Scan for the cell matching the given text and deliver its (x, y) coordinate at center. 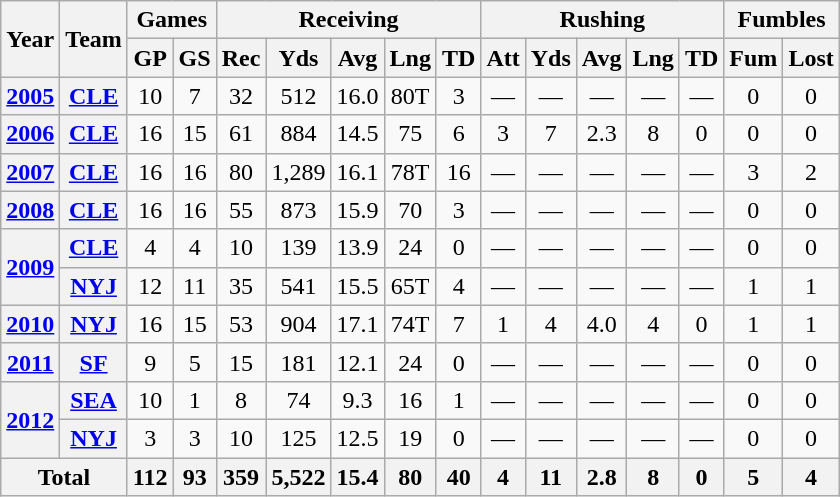
78T (410, 172)
74T (410, 324)
Team (94, 39)
15.9 (358, 210)
19 (410, 438)
12 (150, 286)
2009 (30, 267)
Year (30, 39)
904 (298, 324)
139 (298, 248)
2.8 (602, 477)
Fum (754, 58)
16.0 (358, 96)
65T (410, 286)
GP (150, 58)
35 (241, 286)
80T (410, 96)
Rushing (602, 20)
125 (298, 438)
2006 (30, 134)
GS (194, 58)
16.1 (358, 172)
40 (458, 477)
74 (298, 400)
SF (94, 362)
53 (241, 324)
Fumbles (782, 20)
93 (194, 477)
2011 (30, 362)
9 (150, 362)
SEA (94, 400)
70 (410, 210)
884 (298, 134)
2 (811, 172)
6 (458, 134)
12.5 (358, 438)
2012 (30, 419)
1,289 (298, 172)
512 (298, 96)
112 (150, 477)
Total (64, 477)
873 (298, 210)
75 (410, 134)
15.5 (358, 286)
5,522 (298, 477)
15.4 (358, 477)
2005 (30, 96)
61 (241, 134)
Receiving (348, 20)
2010 (30, 324)
14.5 (358, 134)
12.1 (358, 362)
55 (241, 210)
Games (172, 20)
359 (241, 477)
32 (241, 96)
Lost (811, 58)
2.3 (602, 134)
Rec (241, 58)
181 (298, 362)
17.1 (358, 324)
Att (503, 58)
9.3 (358, 400)
13.9 (358, 248)
541 (298, 286)
4.0 (602, 324)
2008 (30, 210)
2007 (30, 172)
